Scan for the cell matching the given text and deliver its [X, Y] coordinate at center. 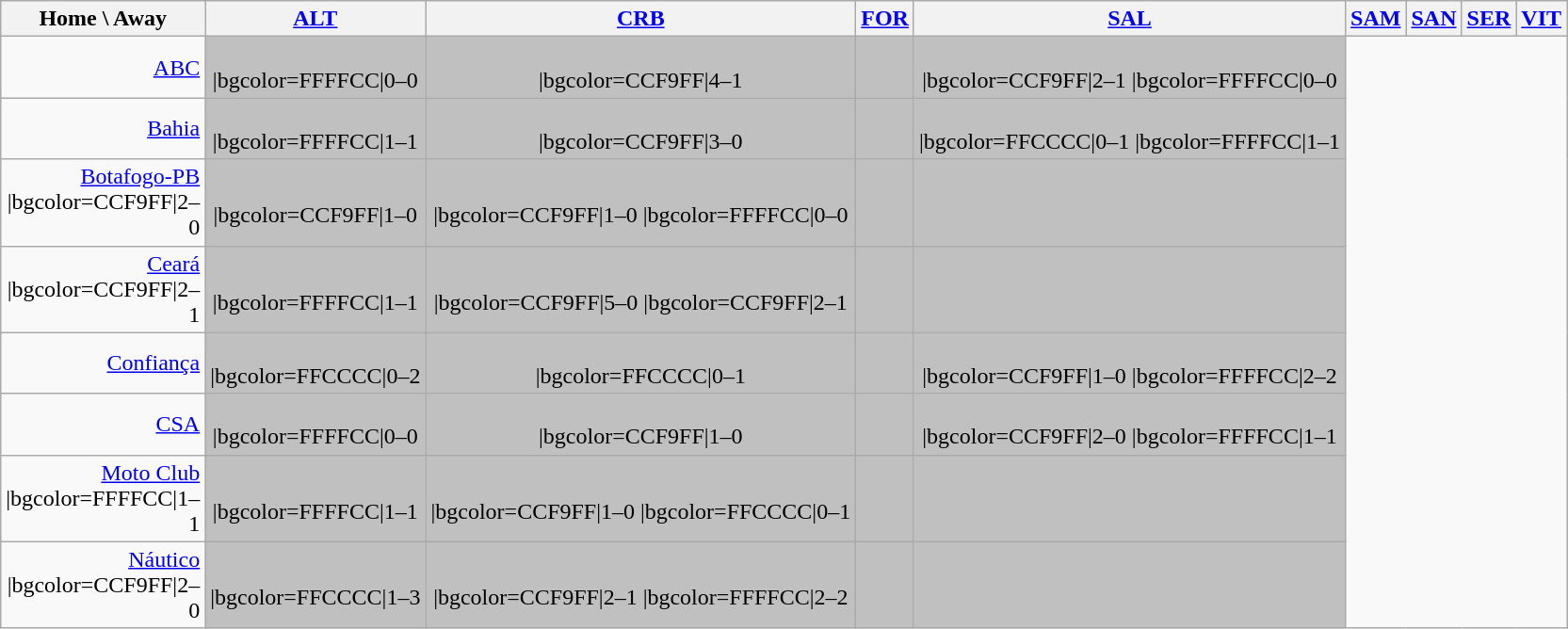
Botafogo-PB|bgcolor=CCF9FF|2–0 [104, 202]
|bgcolor=FFCCCC|1–3 [315, 585]
|bgcolor=CCF9FF|1–0 |bgcolor=FFFFCC|0–0 [640, 202]
|bgcolor=FFCCCC|0–2 [315, 363]
SER [1489, 19]
Náutico|bgcolor=CCF9FF|2–0 [104, 585]
SAN [1433, 19]
CSA [104, 424]
|bgcolor=CCF9FF|1–0 |bgcolor=FFCCCC|0–1 [640, 498]
Confiança [104, 363]
|bgcolor=FFCCCC|0–1 |bgcolor=FFFFCC|1–1 [1129, 128]
|bgcolor=CCF9FF|1–0 |bgcolor=FFFFCC|2–2 [1129, 363]
ABC [104, 68]
|bgcolor=CCF9FF|2–1 |bgcolor=FFFFCC|0–0 [1129, 68]
ALT [315, 19]
SAM [1376, 19]
VIT [1542, 19]
Home \ Away [104, 19]
CRB [640, 19]
Bahia [104, 128]
Ceará|bgcolor=CCF9FF|2–1 [104, 289]
|bgcolor=CCF9FF|4–1 [640, 68]
SAL [1129, 19]
Moto Club|bgcolor=FFFFCC|1–1 [104, 498]
FOR [885, 19]
|bgcolor=CCF9FF|3–0 [640, 128]
|bgcolor=CCF9FF|2–1 |bgcolor=FFFFCC|2–2 [640, 585]
|bgcolor=CCF9FF|5–0 |bgcolor=CCF9FF|2–1 [640, 289]
|bgcolor=CCF9FF|2–0 |bgcolor=FFFFCC|1–1 [1129, 424]
|bgcolor=FFCCCC|0–1 [640, 363]
